For the text-containing cell, return its midpoint in [X, Y] coordinate format. 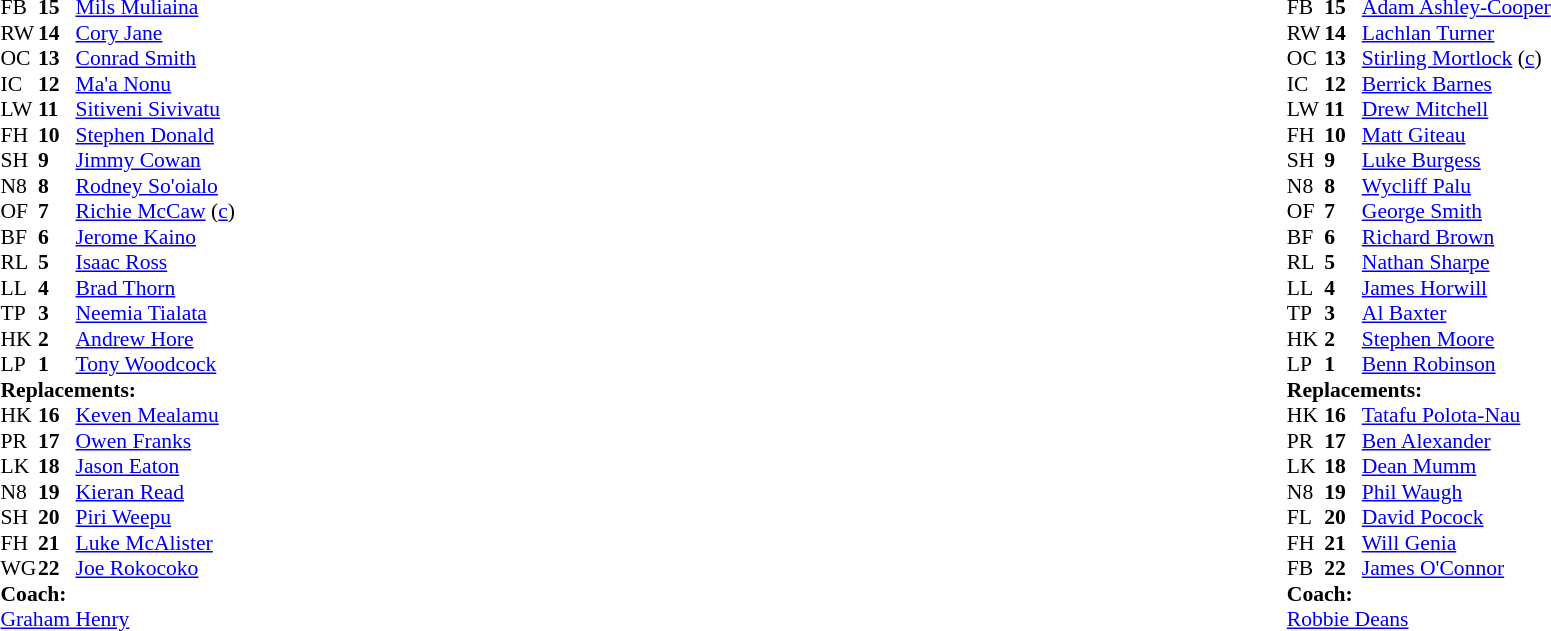
Richie McCaw (c) [156, 211]
Jimmy Cowan [156, 161]
Andrew Hore [156, 339]
Luke McAlister [156, 543]
Tony Woodcock [156, 365]
Isaac Ross [156, 263]
Jerome Kaino [156, 237]
Will Genia [1456, 543]
FL [1306, 517]
WG [19, 569]
Sitiveni Sivivatu [156, 109]
Phil Waugh [1456, 492]
James Horwill [1456, 288]
Kieran Read [156, 492]
Stephen Moore [1456, 339]
Luke Burgess [1456, 161]
David Pocock [1456, 517]
Matt Giteau [1456, 135]
Rodney So'oialo [156, 186]
Stirling Mortlock (c) [1456, 59]
Neemia Tialata [156, 313]
Ben Alexander [1456, 441]
Keven Mealamu [156, 415]
Nathan Sharpe [1456, 263]
Joe Rokocoko [156, 569]
Conrad Smith [156, 59]
George Smith [1456, 211]
James O'Connor [1456, 569]
Lachlan Turner [1456, 33]
Cory Jane [156, 33]
FB [1306, 569]
Tatafu Polota-Nau [1456, 415]
Stephen Donald [156, 135]
Piri Weepu [156, 517]
Dean Mumm [1456, 467]
Al Baxter [1456, 313]
Ma'a Nonu [156, 84]
Richard Brown [1456, 237]
Wycliff Palu [1456, 186]
Owen Franks [156, 441]
Drew Mitchell [1456, 109]
Brad Thorn [156, 288]
Berrick Barnes [1456, 84]
Benn Robinson [1456, 365]
Jason Eaton [156, 467]
